Search for the cell housing the specified text and yield its (X, Y) center coordinate. 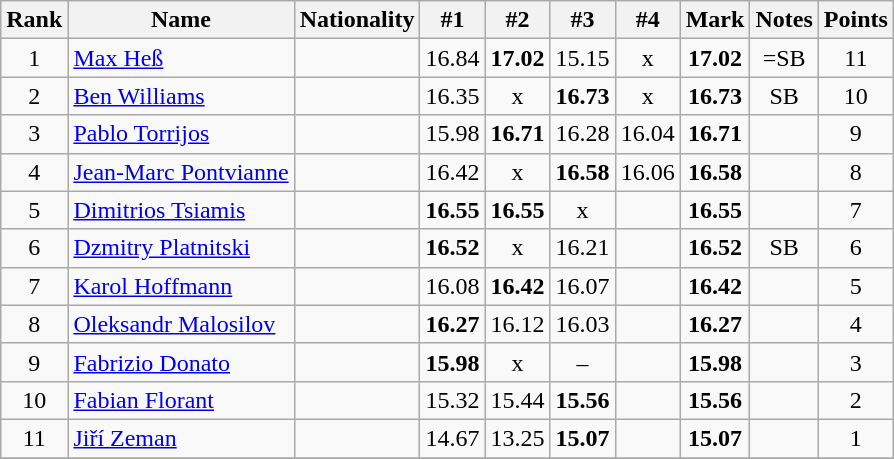
Jean-Marc Pontvianne (181, 172)
#2 (518, 20)
#3 (582, 20)
16.84 (452, 58)
15.15 (582, 58)
16.03 (582, 324)
Notes (784, 20)
16.12 (518, 324)
16.28 (582, 134)
15.32 (452, 400)
16.07 (582, 286)
16.04 (648, 134)
Points (856, 20)
16.08 (452, 286)
15.44 (518, 400)
Pablo Torrijos (181, 134)
Dimitrios Tsiamis (181, 210)
Name (181, 20)
Rank (34, 20)
Dzmitry Platnitski (181, 248)
#4 (648, 20)
16.06 (648, 172)
Jiří Zeman (181, 438)
Fabian Florant (181, 400)
Max Heß (181, 58)
#1 (452, 20)
Fabrizio Donato (181, 362)
Karol Hoffmann (181, 286)
16.21 (582, 248)
16.35 (452, 96)
Oleksandr Malosilov (181, 324)
– (582, 362)
Ben Williams (181, 96)
Mark (715, 20)
13.25 (518, 438)
Nationality (357, 20)
=SB (784, 58)
14.67 (452, 438)
